Find where the given text appears and provide that cell's center as [x, y] coordinate. 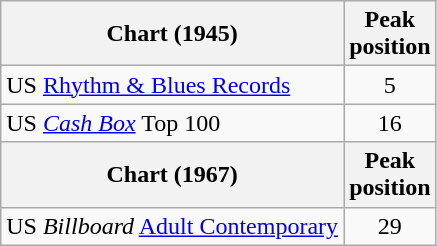
16 [390, 123]
Chart (1945) [172, 34]
US Cash Box Top 100 [172, 123]
29 [390, 226]
US Billboard Adult Contemporary [172, 226]
Chart (1967) [172, 174]
US Rhythm & Blues Records [172, 85]
5 [390, 85]
